For the text-containing cell, return its midpoint in (x, y) coordinate format. 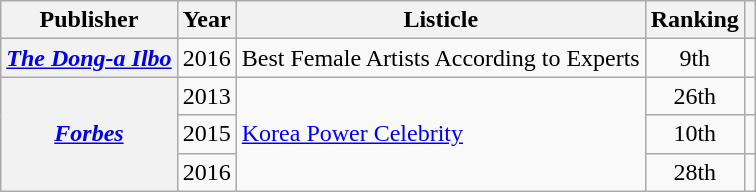
2015 (206, 134)
Year (206, 20)
28th (694, 172)
Listicle (440, 20)
Best Female Artists According to Experts (440, 58)
Forbes (89, 134)
Ranking (694, 20)
9th (694, 58)
The Dong-a Ilbo (89, 58)
26th (694, 96)
2013 (206, 96)
Korea Power Celebrity (440, 134)
10th (694, 134)
Publisher (89, 20)
